Return (X, Y) of the center of cell containing provided text 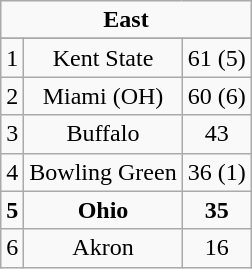
Buffalo (103, 134)
Miami (OH) (103, 96)
1 (12, 58)
4 (12, 172)
Kent State (103, 58)
61 (5) (216, 58)
3 (12, 134)
5 (12, 210)
36 (1) (216, 172)
Ohio (103, 210)
43 (216, 134)
East (126, 20)
6 (12, 248)
60 (6) (216, 96)
16 (216, 248)
Bowling Green (103, 172)
2 (12, 96)
35 (216, 210)
Akron (103, 248)
